From the cell containing the given text, extract its center point as (x, y) coordinate. 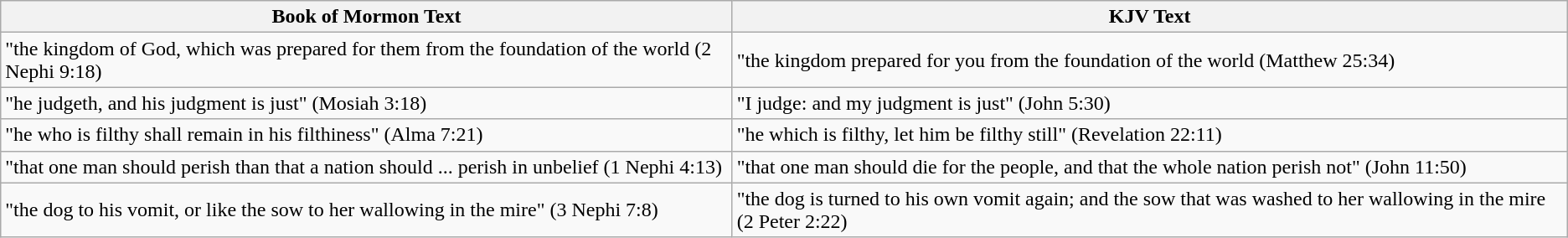
"the kingdom prepared for you from the foundation of the world (Matthew 25:34) (1149, 60)
"that one man should perish than that a nation should ... perish in unbelief (1 Nephi 4:13) (367, 167)
"he who is filthy shall remain in his filthiness" (Alma 7:21) (367, 135)
"the kingdom of God, which was prepared for them from the foundation of the world (2 Nephi 9:18) (367, 60)
"he which is filthy, let him be filthy still" (Revelation 22:11) (1149, 135)
KJV Text (1149, 17)
Book of Mormon Text (367, 17)
"the dog is turned to his own vomit again; and the sow that was washed to her wallowing in the mire (2 Peter 2:22) (1149, 210)
"I judge: and my judgment is just" (John 5:30) (1149, 103)
"that one man should die for the people, and that the whole nation perish not" (John 11:50) (1149, 167)
"the dog to his vomit, or like the sow to her wallowing in the mire" (3 Nephi 7:8) (367, 210)
"he judgeth, and his judgment is just" (Mosiah 3:18) (367, 103)
